Return the (x, y) coordinate for the center point of the cell that contains the specified text.  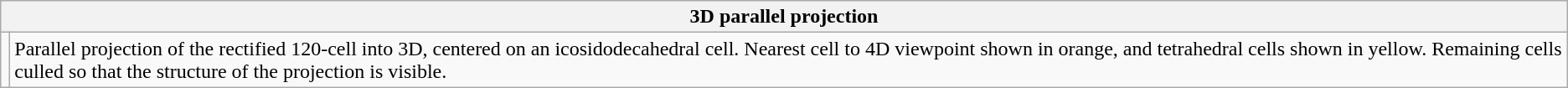
3D parallel projection (784, 17)
